Locate the cell with the specified text and output its (x, y) center coordinate. 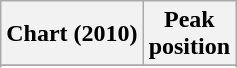
Peakposition (189, 34)
Chart (2010) (72, 34)
